Provide the (x, y) coordinate of the cell's center where the given text is located.  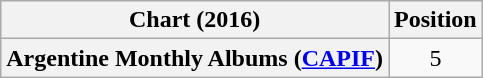
Chart (2016) (195, 20)
5 (435, 58)
Argentine Monthly Albums (CAPIF) (195, 58)
Position (435, 20)
